Capture the cell that displays the provided text and extract its [X, Y] central coordinate. 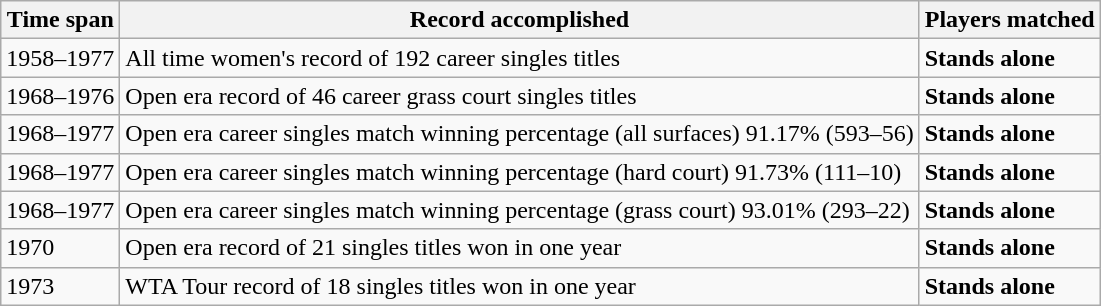
Open era career singles match winning percentage (grass court) 93.01% (293–22) [520, 210]
Time span [60, 20]
1958–1977 [60, 58]
Open era career singles match winning percentage (hard court) 91.73% (111–10) [520, 172]
1968–1976 [60, 96]
Players matched [1010, 20]
Open era career singles match winning percentage (all surfaces) 91.17% (593–56) [520, 134]
Open era record of 21 singles titles won in one year [520, 248]
WTA Tour record of 18 singles titles won in one year [520, 286]
All time women's record of 192 career singles titles [520, 58]
Open era record of 46 career grass court singles titles [520, 96]
Record accomplished [520, 20]
1973 [60, 286]
1970 [60, 248]
